Scan for the cell matching the given text and deliver its (x, y) coordinate at center. 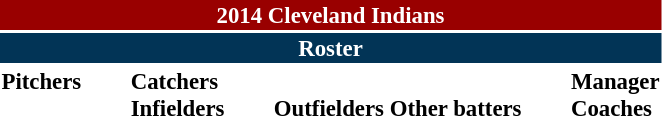
Roster (330, 48)
2014 Cleveland Indians (330, 15)
